Provide the (X, Y) coordinate of the cell's center where the given text is located.  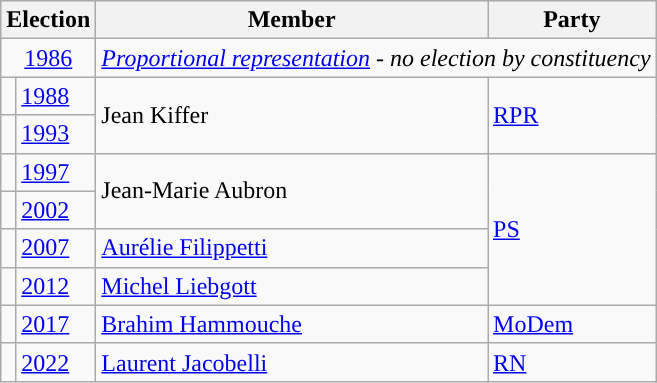
Brahim Hammouche (292, 324)
1986 (48, 58)
2017 (56, 324)
Proportional representation - no election by constituency (376, 58)
1993 (56, 134)
Jean Kiffer (292, 115)
2022 (56, 362)
1997 (56, 172)
Party (572, 20)
2012 (56, 286)
Jean-Marie Aubron (292, 191)
Election (48, 20)
2002 (56, 210)
RPR (572, 115)
Laurent Jacobelli (292, 362)
1988 (56, 96)
Michel Liebgott (292, 286)
PS (572, 229)
MoDem (572, 324)
Aurélie Filippetti (292, 248)
2007 (56, 248)
RN (572, 362)
Member (292, 20)
